Extract the [X, Y] coordinate from the center of the cell holding the provided text.  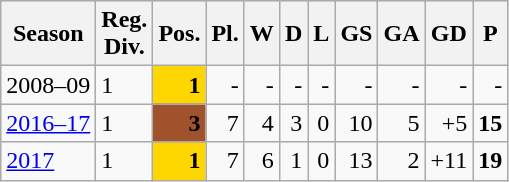
+11 [449, 161]
GS [356, 34]
19 [490, 161]
2008–09 [48, 85]
5 [402, 123]
Season [48, 34]
GA [402, 34]
6 [262, 161]
2 [402, 161]
Reg.Div. [124, 34]
D [293, 34]
15 [490, 123]
13 [356, 161]
P [490, 34]
L [322, 34]
Pl. [225, 34]
2017 [48, 161]
2016–17 [48, 123]
GD [449, 34]
Pos. [180, 34]
W [262, 34]
4 [262, 123]
+5 [449, 123]
10 [356, 123]
